For the text-containing cell, return its midpoint in (X, Y) coordinate format. 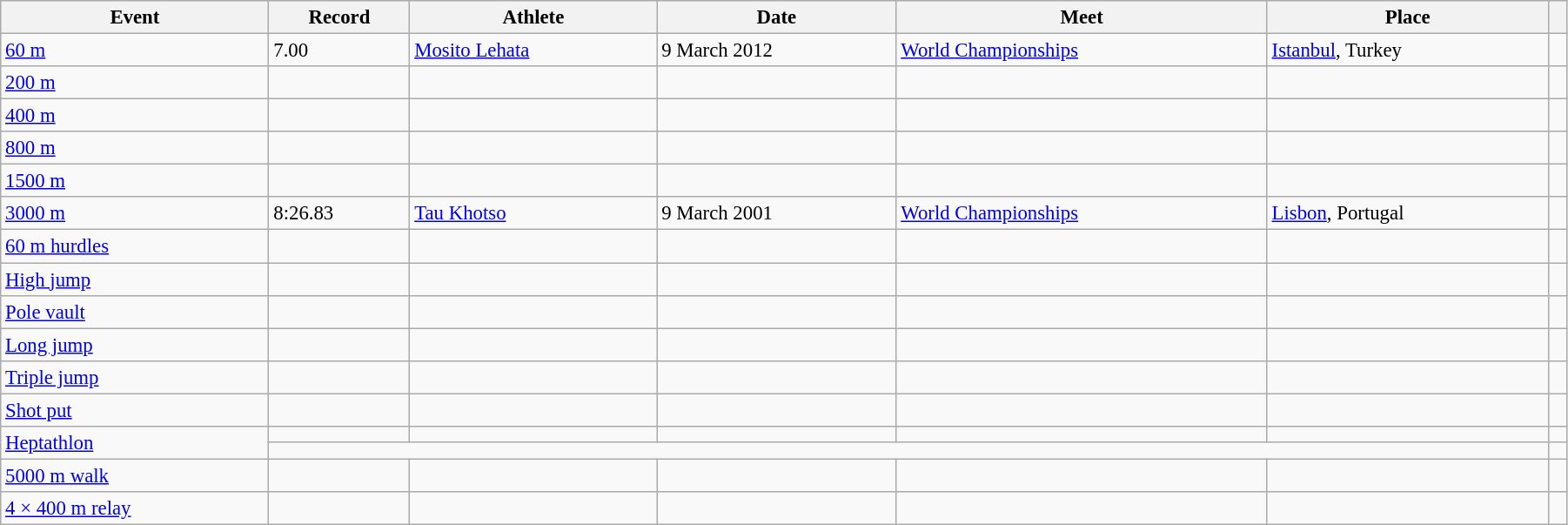
7.00 (339, 50)
9 March 2001 (776, 213)
Triple jump (135, 377)
Place (1408, 17)
Athlete (533, 17)
4 × 400 m relay (135, 508)
Shot put (135, 410)
3000 m (135, 213)
1500 m (135, 181)
Mosito Lehata (533, 50)
High jump (135, 279)
Tau Khotso (533, 213)
60 m hurdles (135, 246)
Istanbul, Turkey (1408, 50)
9 March 2012 (776, 50)
Heptathlon (135, 443)
Record (339, 17)
5000 m walk (135, 475)
60 m (135, 50)
400 m (135, 116)
800 m (135, 148)
Lisbon, Portugal (1408, 213)
Event (135, 17)
Pole vault (135, 312)
200 m (135, 83)
Long jump (135, 345)
Date (776, 17)
Meet (1082, 17)
8:26.83 (339, 213)
